From the cell containing the given text, extract its center point as [x, y] coordinate. 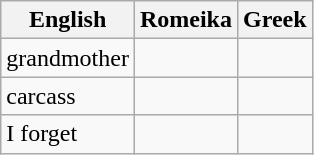
carcass [68, 96]
I forget [68, 134]
English [68, 20]
grandmother [68, 58]
Romeika [186, 20]
Greek [274, 20]
